Extract the [X, Y] coordinate from the center of the cell holding the provided text.  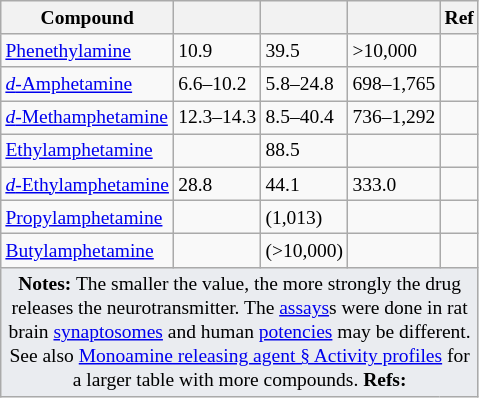
Compound [88, 18]
d-Ethylamphetamine [88, 184]
39.5 [304, 50]
736–1,292 [394, 118]
(1,013) [304, 216]
698–1,765 [394, 84]
(>10,000) [304, 250]
d-Amphetamine [88, 84]
8.5–40.4 [304, 118]
Ref [460, 18]
d-Methamphetamine [88, 118]
6.6–10.2 [218, 84]
Butylamphetamine [88, 250]
Ethylamphetamine [88, 150]
88.5 [304, 150]
10.9 [218, 50]
5.8–24.8 [304, 84]
28.8 [218, 184]
333.0 [394, 184]
Phenethylamine [88, 50]
12.3–14.3 [218, 118]
Propylamphetamine [88, 216]
44.1 [304, 184]
>10,000 [394, 50]
